From the cell containing the given text, extract its center point as (x, y) coordinate. 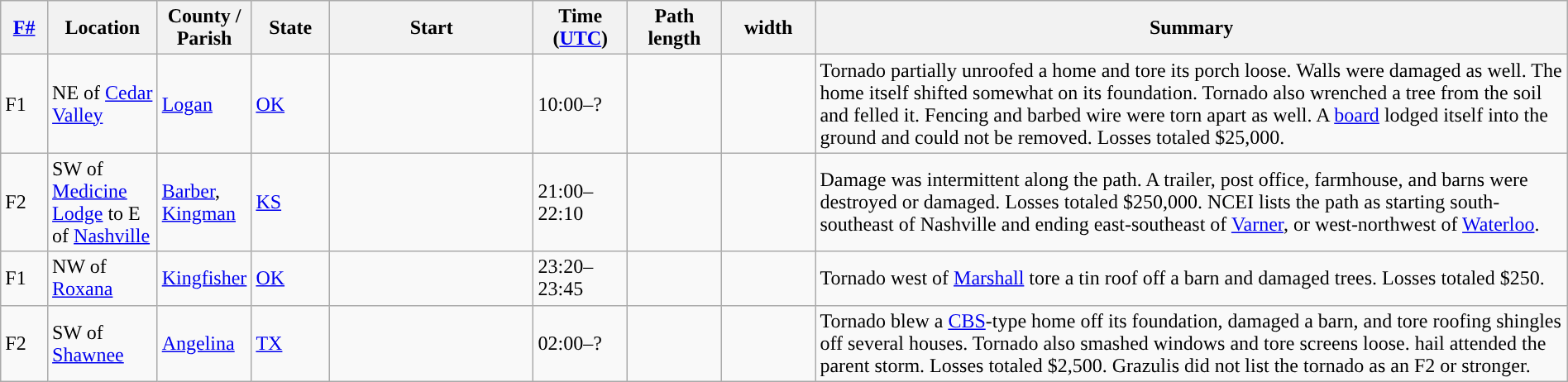
Start (432, 28)
SW of Medicine Lodge to E of Nashville (103, 202)
02:00–? (581, 343)
Path length (675, 28)
F# (25, 28)
23:20–23:45 (581, 278)
NE of Cedar Valley (103, 104)
SW of Shawnee (103, 343)
County / Parish (204, 28)
Kingfisher (204, 278)
10:00–? (581, 104)
Summary (1191, 28)
21:00–22:10 (581, 202)
Tornado west of Marshall tore a tin roof off a barn and damaged trees. Losses totaled $250. (1191, 278)
Angelina (204, 343)
Logan (204, 104)
Barber, Kingman (204, 202)
Location (103, 28)
Time (UTC) (581, 28)
State (291, 28)
TX (291, 343)
NW of Roxana (103, 278)
KS (291, 202)
width (768, 28)
